Capture the cell that displays the provided text and extract its (x, y) central coordinate. 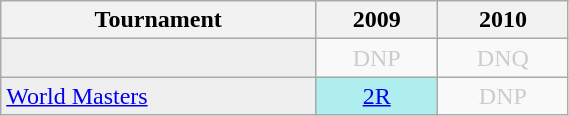
Tournament (158, 20)
2010 (503, 20)
World Masters (158, 96)
2R (377, 96)
2009 (377, 20)
DNQ (503, 58)
